Pinpoint the cell where the given text exists, returning its [x, y] midpoint coordinate. 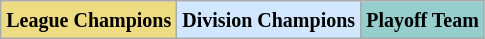
Playoff Team [423, 20]
Division Champions [269, 20]
League Champions [89, 20]
